Search for the cell housing the specified text and yield its [X, Y] center coordinate. 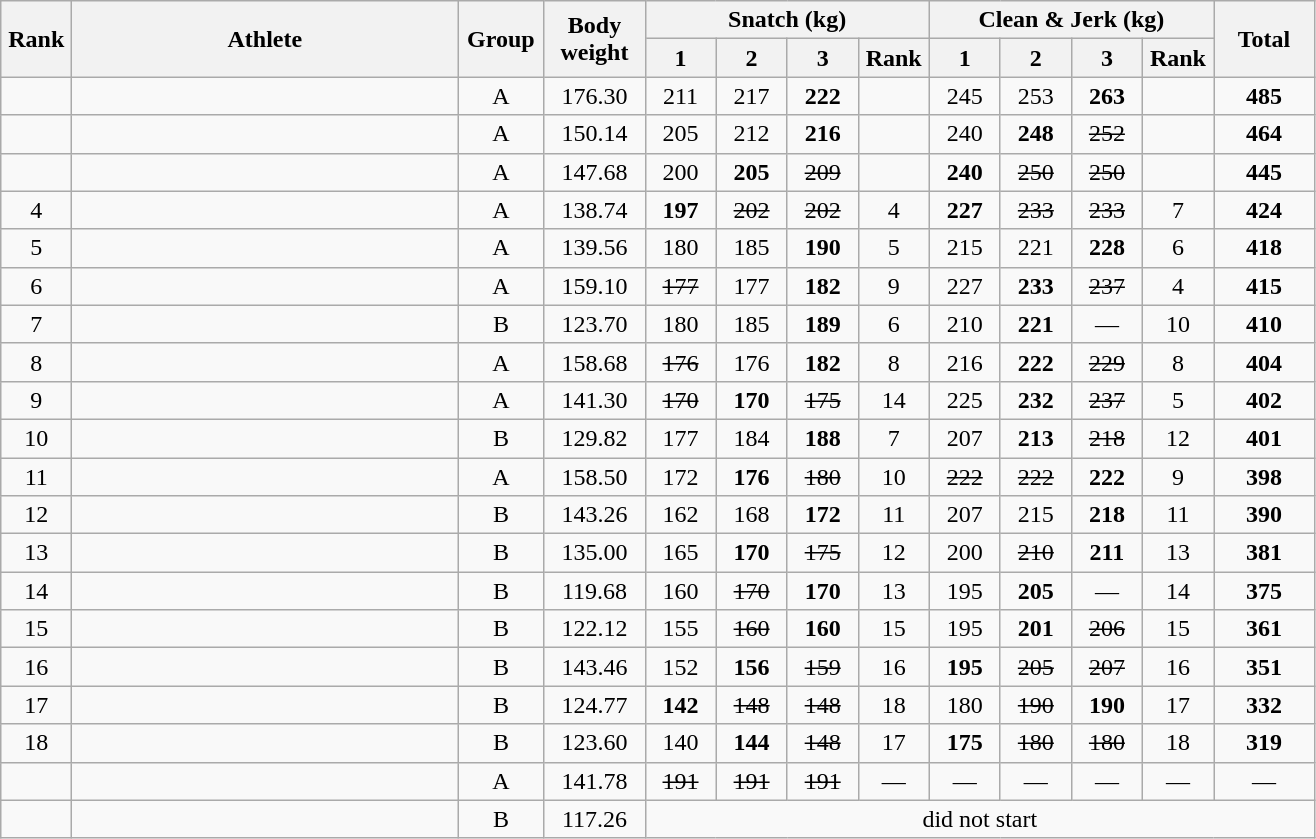
402 [1264, 400]
232 [1036, 400]
119.68 [594, 591]
248 [1036, 134]
263 [1106, 96]
424 [1264, 210]
Body weight [594, 39]
135.00 [594, 553]
159.10 [594, 286]
404 [1264, 362]
159 [822, 667]
213 [1036, 438]
139.56 [594, 248]
144 [752, 743]
Athlete [265, 39]
401 [1264, 438]
361 [1264, 629]
351 [1264, 667]
143.26 [594, 515]
415 [1264, 286]
418 [1264, 248]
117.26 [594, 819]
209 [822, 172]
253 [1036, 96]
129.82 [594, 438]
143.46 [594, 667]
did not start [980, 819]
189 [822, 324]
138.74 [594, 210]
141.30 [594, 400]
158.50 [594, 477]
332 [1264, 705]
245 [964, 96]
176.30 [594, 96]
184 [752, 438]
162 [680, 515]
410 [1264, 324]
225 [964, 400]
168 [752, 515]
156 [752, 667]
485 [1264, 96]
165 [680, 553]
212 [752, 134]
152 [680, 667]
150.14 [594, 134]
142 [680, 705]
147.68 [594, 172]
122.12 [594, 629]
Group [501, 39]
140 [680, 743]
155 [680, 629]
188 [822, 438]
Clean & Jerk (kg) [1071, 20]
123.60 [594, 743]
375 [1264, 591]
464 [1264, 134]
445 [1264, 172]
381 [1264, 553]
217 [752, 96]
319 [1264, 743]
Total [1264, 39]
141.78 [594, 781]
158.68 [594, 362]
Snatch (kg) [787, 20]
398 [1264, 477]
390 [1264, 515]
228 [1106, 248]
201 [1036, 629]
252 [1106, 134]
229 [1106, 362]
124.77 [594, 705]
197 [680, 210]
206 [1106, 629]
123.70 [594, 324]
